Locate the cell with the specified text and output its (x, y) center coordinate. 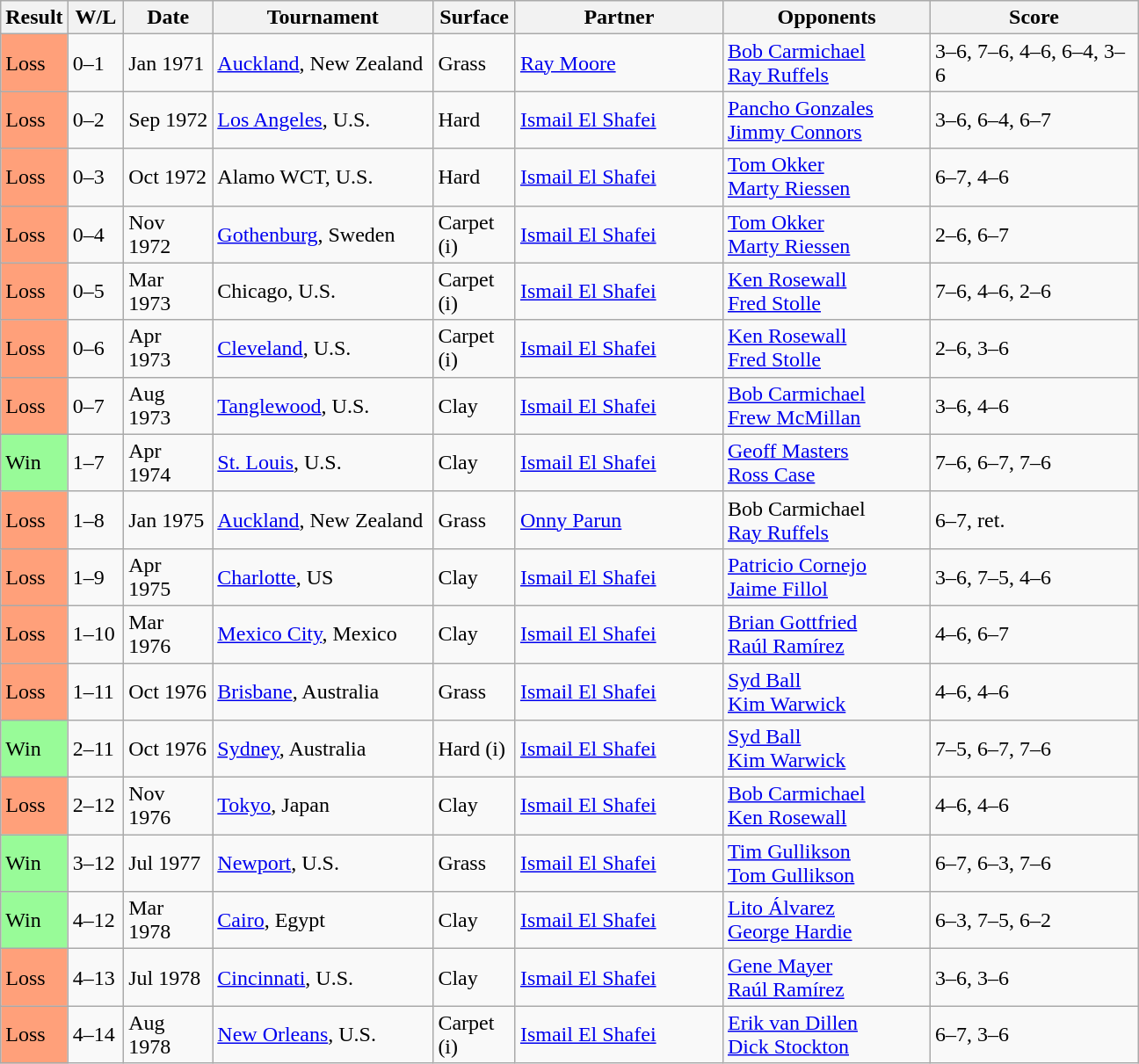
3–6, 7–5, 4–6 (1034, 576)
Jan 1975 (169, 520)
Jul 1977 (169, 863)
1–11 (96, 691)
Opponents (826, 18)
Los Angeles, U.S. (323, 119)
Jan 1971 (169, 63)
Date (169, 18)
Apr 1975 (169, 576)
4–6, 6–7 (1034, 634)
Hard (i) (475, 749)
St. Louis, U.S. (323, 462)
0–7 (96, 406)
Chicago, U.S. (323, 292)
0–1 (96, 63)
Pancho Gonzales Jimmy Connors (826, 119)
6–3, 7–5, 6–2 (1034, 921)
6–7, 6–3, 7–6 (1034, 863)
Cairo, Egypt (323, 921)
7–6, 4–6, 2–6 (1034, 292)
W/L (96, 18)
Partner (619, 18)
Mexico City, Mexico (323, 634)
0–6 (96, 348)
Sep 1972 (169, 119)
Tanglewood, U.S. (323, 406)
2–11 (96, 749)
Onny Parun (619, 520)
Lito Álvarez George Hardie (826, 921)
6–7, ret. (1034, 520)
2–6, 6–7 (1034, 234)
Alamo WCT, U.S. (323, 177)
Tim Gullikson Tom Gullikson (826, 863)
2–6, 3–6 (1034, 348)
Ray Moore (619, 63)
4–12 (96, 921)
0–2 (96, 119)
Score (1034, 18)
6–7, 3–6 (1034, 1035)
0–4 (96, 234)
Mar 1976 (169, 634)
Tournament (323, 18)
Erik van Dillen Dick Stockton (826, 1035)
Gothenburg, Sweden (323, 234)
0–3 (96, 177)
Cleveland, U.S. (323, 348)
3–6, 4–6 (1034, 406)
1–8 (96, 520)
0–5 (96, 292)
Cincinnati, U.S. (323, 977)
7–5, 6–7, 7–6 (1034, 749)
Tokyo, Japan (323, 807)
Geoff Masters Ross Case (826, 462)
3–6, 3–6 (1034, 977)
New Orleans, U.S. (323, 1035)
Apr 1973 (169, 348)
4–13 (96, 977)
Mar 1973 (169, 292)
Bob Carmichael Ken Rosewall (826, 807)
Apr 1974 (169, 462)
Bob Carmichael Frew McMillan (826, 406)
Charlotte, US (323, 576)
Jul 1978 (169, 977)
Patricio Cornejo Jaime Fillol (826, 576)
1–9 (96, 576)
Aug 1978 (169, 1035)
1–10 (96, 634)
Nov 1972 (169, 234)
3–6, 7–6, 4–6, 6–4, 3–6 (1034, 63)
Surface (475, 18)
Result (34, 18)
4–14 (96, 1035)
Oct 1972 (169, 177)
1–7 (96, 462)
Sydney, Australia (323, 749)
7–6, 6–7, 7–6 (1034, 462)
3–6, 6–4, 6–7 (1034, 119)
Mar 1978 (169, 921)
Brisbane, Australia (323, 691)
Newport, U.S. (323, 863)
2–12 (96, 807)
Gene Mayer Raúl Ramírez (826, 977)
3–12 (96, 863)
6–7, 4–6 (1034, 177)
Brian Gottfried Raúl Ramírez (826, 634)
Aug 1973 (169, 406)
Nov 1976 (169, 807)
